Output the (X, Y) coordinate of the center of the cell containing the given text.  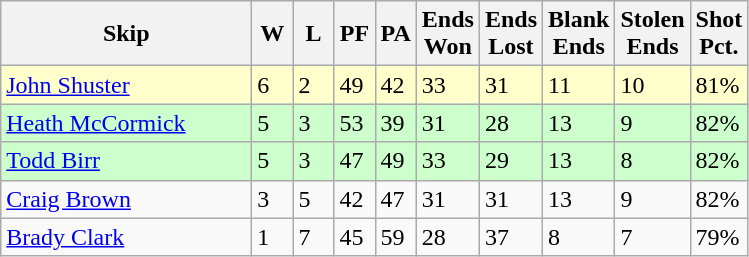
79% (719, 237)
Ends Won (448, 34)
Shot Pct. (719, 34)
Stolen Ends (652, 34)
11 (579, 85)
Heath McCormick (126, 123)
Craig Brown (126, 199)
W (272, 34)
L (314, 34)
1 (272, 237)
PA (396, 34)
29 (510, 161)
Brady Clark (126, 237)
6 (272, 85)
Todd Birr (126, 161)
81% (719, 85)
Ends Lost (510, 34)
John Shuster (126, 85)
59 (396, 237)
37 (510, 237)
Skip (126, 34)
45 (354, 237)
53 (354, 123)
Blank Ends (579, 34)
PF (354, 34)
39 (396, 123)
2 (314, 85)
10 (652, 85)
